Extract the (X, Y) coordinate from the center of the cell holding the provided text.  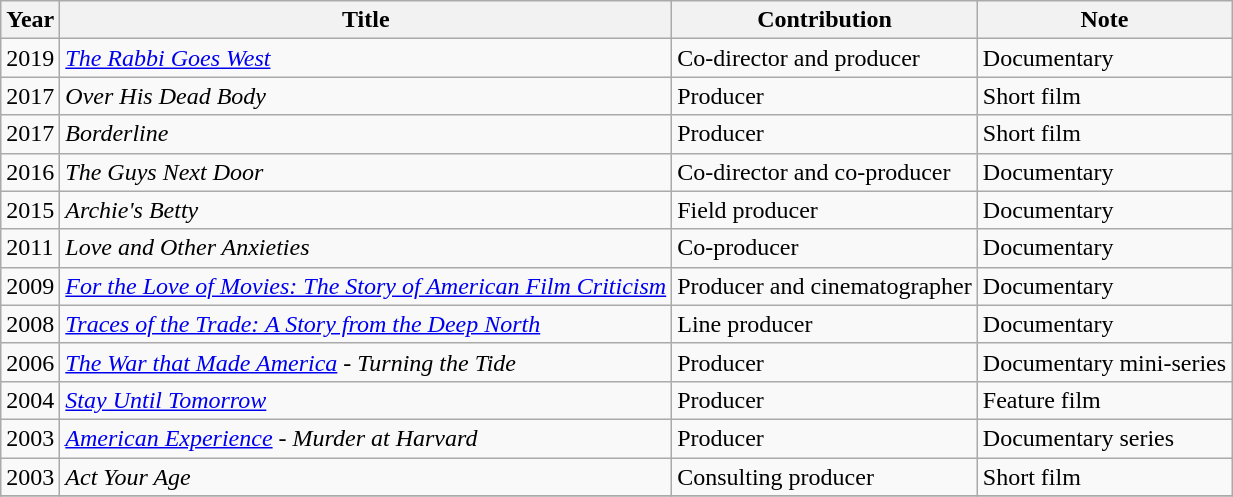
2004 (30, 400)
2009 (30, 286)
Contribution (825, 20)
2019 (30, 58)
The Rabbi Goes West (366, 58)
The War that Made America - Turning the Tide (366, 362)
Year (30, 20)
Co-director and producer (825, 58)
Producer and cinematographer (825, 286)
For the Love of Movies: The Story of American Film Criticism (366, 286)
American Experience - Murder at Harvard (366, 438)
Co-director and co-producer (825, 172)
Title (366, 20)
Documentary mini-series (1104, 362)
Line producer (825, 324)
Co-producer (825, 248)
Field producer (825, 210)
Feature film (1104, 400)
2008 (30, 324)
Stay Until Tomorrow (366, 400)
2006 (30, 362)
Traces of the Trade: A Story from the Deep North (366, 324)
Over His Dead Body (366, 96)
Act Your Age (366, 477)
2011 (30, 248)
The Guys Next Door (366, 172)
Note (1104, 20)
Borderline (366, 134)
2016 (30, 172)
2015 (30, 210)
Consulting producer (825, 477)
Love and Other Anxieties (366, 248)
Archie's Betty (366, 210)
Documentary series (1104, 438)
